From the cell containing the given text, extract its center point as [X, Y] coordinate. 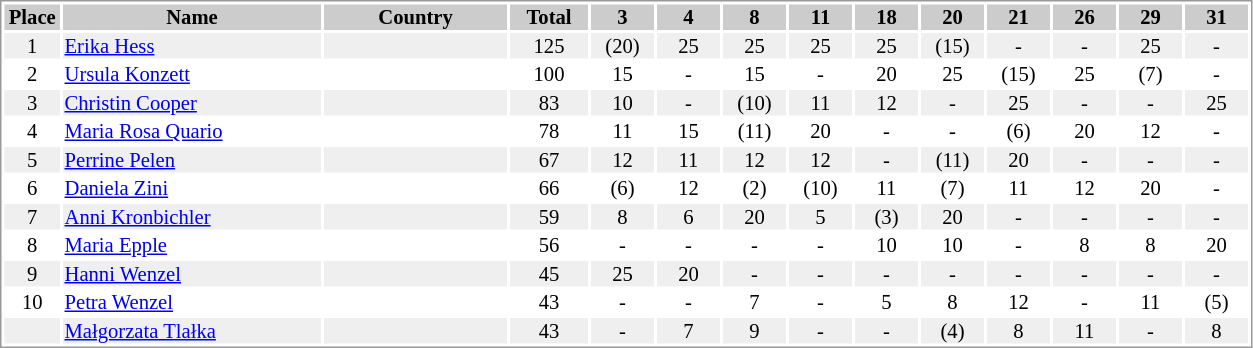
(4) [952, 331]
Hanni Wenzel [192, 274]
Maria Rosa Quario [192, 131]
100 [549, 75]
59 [549, 217]
Christin Cooper [192, 103]
(20) [622, 46]
83 [549, 103]
31 [1216, 17]
Maria Epple [192, 245]
1 [32, 46]
Petra Wenzel [192, 303]
18 [886, 17]
Perrine Pelen [192, 160]
29 [1150, 17]
Name [192, 17]
Anni Kronbichler [192, 217]
Total [549, 17]
45 [549, 274]
Place [32, 17]
56 [549, 245]
26 [1084, 17]
21 [1018, 17]
Country [416, 17]
Erika Hess [192, 46]
66 [549, 189]
(5) [1216, 303]
67 [549, 160]
(2) [754, 189]
Małgorzata Tlałka [192, 331]
78 [549, 131]
(3) [886, 217]
2 [32, 75]
Ursula Konzett [192, 75]
125 [549, 46]
Daniela Zini [192, 189]
